Return the [X, Y] coordinate for the center point of the cell that contains the specified text.  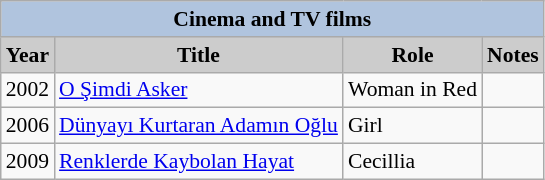
Girl [412, 126]
Dünyayı Kurtaran Adamın Oğlu [198, 126]
O Şimdi Asker [198, 90]
2006 [28, 126]
Cinema and TV films [272, 19]
Year [28, 55]
Cecillia [412, 162]
Title [198, 55]
Role [412, 55]
2009 [28, 162]
Renklerde Kaybolan Hayat [198, 162]
Notes [513, 55]
2002 [28, 90]
Woman in Red [412, 90]
